Capture the cell that displays the provided text and extract its (x, y) central coordinate. 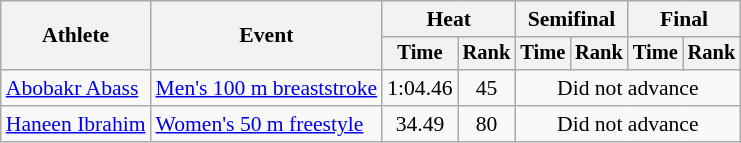
Final (684, 19)
Heat (448, 19)
Event (267, 36)
Athlete (76, 36)
Men's 100 m breaststroke (267, 88)
1:04.46 (420, 88)
Haneen Ibrahim (76, 124)
45 (487, 88)
Semifinal (571, 19)
34.49 (420, 124)
Women's 50 m freestyle (267, 124)
Abobakr Abass (76, 88)
80 (487, 124)
